Scan for the cell matching the given text and deliver its (x, y) coordinate at center. 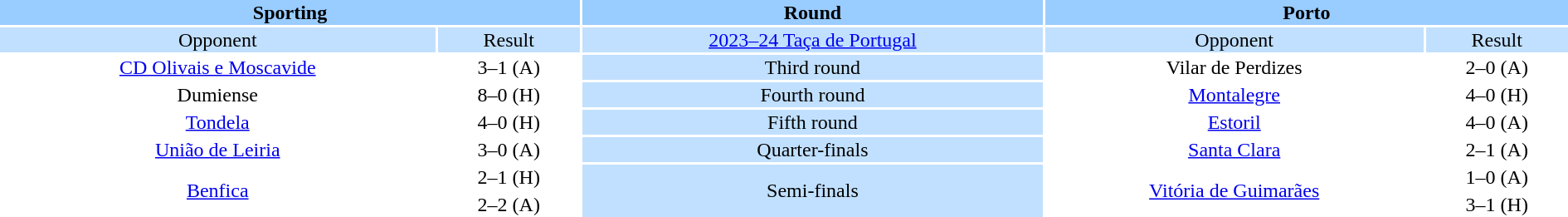
Estoril (1234, 122)
Third round (813, 67)
Porto (1307, 12)
3–1 (H) (1497, 205)
3–1 (A) (509, 67)
Fifth round (813, 122)
2–1 (A) (1497, 150)
Benfica (217, 191)
3–0 (A) (509, 150)
Vitória de Guimarães (1234, 191)
Round (813, 12)
8–0 (H) (509, 95)
2023–24 Taça de Portugal (813, 40)
Montalegre (1234, 95)
1–0 (A) (1497, 177)
Semi-finals (813, 191)
Sporting (290, 12)
Tondela (217, 122)
União de Leiria (217, 150)
2–2 (A) (509, 205)
CD Olivais e Moscavide (217, 67)
2–0 (A) (1497, 67)
Quarter-finals (813, 150)
2–1 (H) (509, 177)
Vilar de Perdizes (1234, 67)
Dumiense (217, 95)
Fourth round (813, 95)
Santa Clara (1234, 150)
4–0 (A) (1497, 122)
